Provide the (X, Y) coordinate of the cell's center where the given text is located.  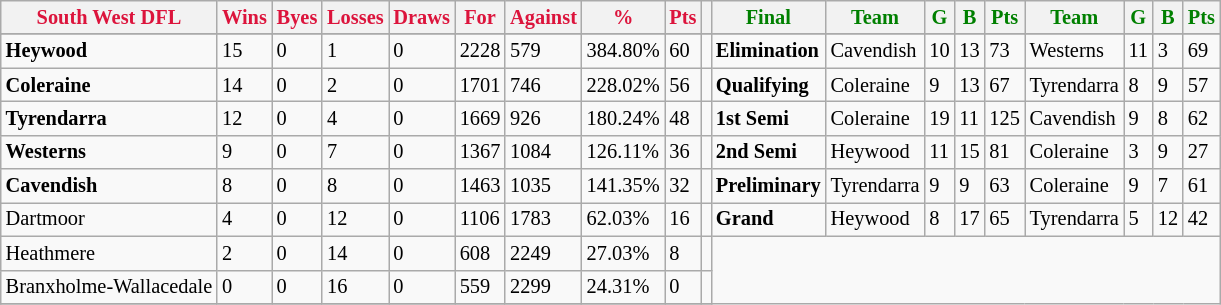
Draws (421, 17)
For (480, 17)
2299 (544, 287)
559 (480, 287)
61 (1202, 186)
Losses (355, 17)
926 (544, 118)
Final (768, 17)
1035 (544, 186)
2228 (480, 51)
56 (682, 85)
36 (682, 152)
48 (682, 118)
1106 (480, 219)
1084 (544, 152)
Against (544, 17)
62 (1202, 118)
69 (1202, 51)
126.11% (624, 152)
Dartmoor (109, 219)
579 (544, 51)
608 (480, 253)
Heathmere (109, 253)
Branxholme-Wallacedale (109, 287)
27.03% (624, 253)
South West DFL (109, 17)
19 (939, 118)
57 (1202, 85)
746 (544, 85)
2nd Semi (768, 152)
5 (1138, 219)
42 (1202, 219)
Byes (297, 17)
67 (1005, 85)
65 (1005, 219)
Grand (768, 219)
1367 (480, 152)
60 (682, 51)
Qualifying (768, 85)
73 (1005, 51)
1 (355, 51)
1st Semi (768, 118)
Elimination (768, 51)
141.35% (624, 186)
1463 (480, 186)
Preliminary (768, 186)
27 (1202, 152)
81 (1005, 152)
32 (682, 186)
1669 (480, 118)
10 (939, 51)
17 (969, 219)
24.31% (624, 287)
63 (1005, 186)
125 (1005, 118)
384.80% (624, 51)
% (624, 17)
180.24% (624, 118)
1701 (480, 85)
228.02% (624, 85)
Wins (244, 17)
1783 (544, 219)
62.03% (624, 219)
2249 (544, 253)
